For the text-containing cell, return its midpoint in [x, y] coordinate format. 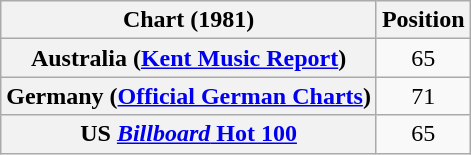
Australia (Kent Music Report) [189, 58]
Position [423, 20]
US Billboard Hot 100 [189, 134]
71 [423, 96]
Chart (1981) [189, 20]
Germany (Official German Charts) [189, 96]
